Locate the cell with the specified text and output its (x, y) center coordinate. 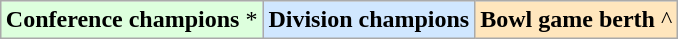
Conference champions * (132, 20)
Division champions (369, 20)
Bowl game berth ^ (576, 20)
